From the cell containing the given text, extract its center point as (X, Y) coordinate. 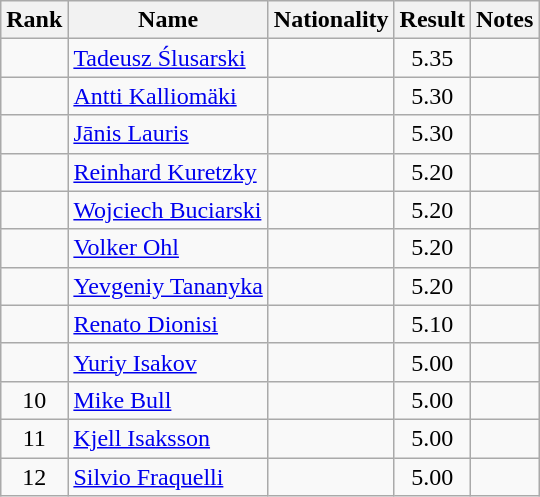
12 (34, 477)
Yuriy Isakov (168, 362)
Wojciech Buciarski (168, 210)
10 (34, 400)
Mike Bull (168, 400)
Reinhard Kuretzky (168, 172)
Jānis Lauris (168, 134)
Notes (504, 20)
Name (168, 20)
Renato Dionisi (168, 324)
Tadeusz Ślusarski (168, 58)
Kjell Isaksson (168, 438)
Nationality (331, 20)
Silvio Fraquelli (168, 477)
5.10 (432, 324)
11 (34, 438)
Antti Kalliomäki (168, 96)
5.35 (432, 58)
Yevgeniy Tananyka (168, 286)
Volker Ohl (168, 248)
Result (432, 20)
Rank (34, 20)
